Return the (x, y) coordinate for the center point of the cell that contains the specified text.  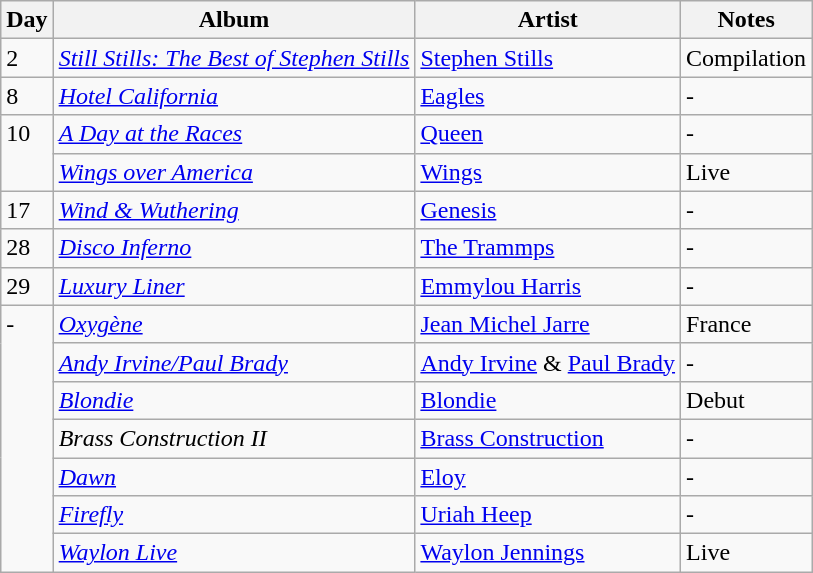
Hotel California (234, 96)
Andy Irvine & Paul Brady (548, 362)
Dawn (234, 477)
A Day at the Races (234, 134)
Wind & Wuthering (234, 210)
Andy Irvine/Paul Brady (234, 362)
France (746, 324)
Jean Michel Jarre (548, 324)
Stephen Stills (548, 58)
Genesis (548, 210)
Firefly (234, 515)
8 (27, 96)
29 (27, 286)
17 (27, 210)
Brass Construction II (234, 438)
Wings over America (234, 172)
Waylon Jennings (548, 553)
2 (27, 58)
Luxury Liner (234, 286)
Notes (746, 20)
Queen (548, 134)
Emmylou Harris (548, 286)
Eloy (548, 477)
Day (27, 20)
28 (27, 248)
Uriah Heep (548, 515)
Wings (548, 172)
Artist (548, 20)
Eagles (548, 96)
Brass Construction (548, 438)
Waylon Live (234, 553)
Oxygène (234, 324)
10 (27, 153)
Debut (746, 400)
The Trammps (548, 248)
Disco Inferno (234, 248)
Compilation (746, 58)
Album (234, 20)
Still Stills: The Best of Stephen Stills (234, 58)
